Scan for the cell matching the given text and deliver its (X, Y) coordinate at center. 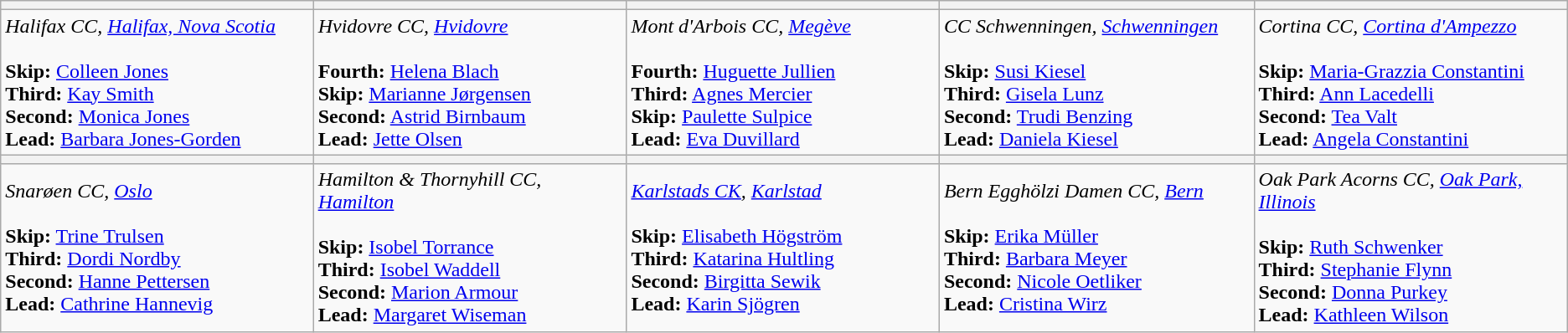
Oak Park Acorns CC, Oak Park, IllinoisSkip: Ruth Schwenker Third: Stephanie Flynn Second: Donna Purkey Lead: Kathleen Wilson (1411, 248)
Halifax CC, Halifax, Nova ScotiaSkip: Colleen Jones Third: Kay Smith Second: Monica Jones Lead: Barbara Jones-Gorden (157, 82)
Cortina CC, Cortina d'AmpezzoSkip: Maria-Grazzia Constantini Third: Ann Lacedelli Second: Tea Valt Lead: Angela Constantini (1411, 82)
CC Schwenningen, SchwenningenSkip: Susi Kiesel Third: Gisela Lunz Second: Trudi Benzing Lead: Daniela Kiesel (1096, 82)
Mont d'Arbois CC, MegèveFourth: Huguette Jullien Third: Agnes Mercier Skip: Paulette Sulpice Lead: Eva Duvillard (783, 82)
Snarøen CC, OsloSkip: Trine Trulsen Third: Dordi Nordby Second: Hanne Pettersen Lead: Cathrine Hannevig (157, 248)
Bern Egghölzi Damen CC, BernSkip: Erika Müller Third: Barbara Meyer Second: Nicole Oetliker Lead: Cristina Wirz (1096, 248)
Karlstads CK, KarlstadSkip: Elisabeth Högström Third: Katarina Hultling Second: Birgitta Sewik Lead: Karin Sjögren (783, 248)
Hvidovre CC, HvidovreFourth: Helena Blach Skip: Marianne Jørgensen Second: Astrid Birnbaum Lead: Jette Olsen (470, 82)
Hamilton & Thornyhill CC, HamiltonSkip: Isobel Torrance Third: Isobel Waddell Second: Marion Armour Lead: Margaret Wiseman (470, 248)
